Provide the [x, y] coordinate of the cell's center where the given text is located.  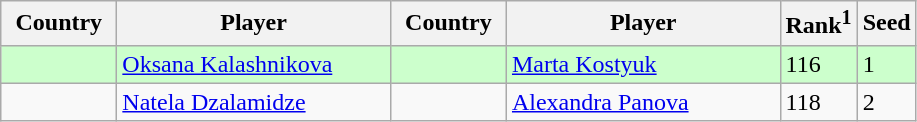
Oksana Kalashnikova [254, 64]
1 [886, 64]
116 [818, 64]
Seed [886, 24]
118 [818, 102]
2 [886, 102]
Natela Dzalamidze [254, 102]
Rank1 [818, 24]
Alexandra Panova [643, 102]
Marta Kostyuk [643, 64]
